Capture the cell that displays the provided text and extract its [X, Y] central coordinate. 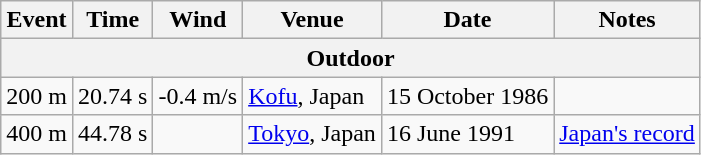
Event [37, 20]
Tokyo, Japan [312, 134]
Wind [198, 20]
20.74 s [112, 96]
Kofu, Japan [312, 96]
Notes [628, 20]
16 June 1991 [467, 134]
400 m [37, 134]
15 October 1986 [467, 96]
200 m [37, 96]
Outdoor [351, 58]
-0.4 m/s [198, 96]
Time [112, 20]
Date [467, 20]
Venue [312, 20]
44.78 s [112, 134]
Japan's record [628, 134]
